Locate the cell with the specified text and output its [x, y] center coordinate. 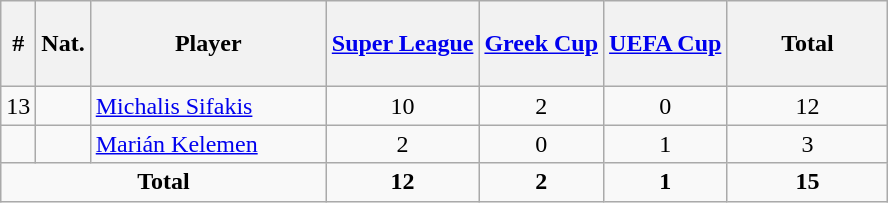
Marián Kelemen [208, 144]
Greek Cup [542, 44]
10 [402, 106]
Super League [402, 44]
13 [18, 106]
# [18, 44]
Michalis Sifakis [208, 106]
15 [808, 182]
UEFA Cup [666, 44]
Player [208, 44]
Nat. [63, 44]
3 [808, 144]
